Provide the (X, Y) coordinate of the cell's center where the given text is located.  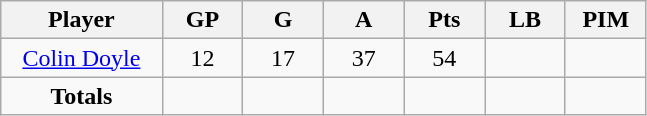
17 (284, 58)
Totals (82, 96)
12 (202, 58)
LB (526, 20)
Colin Doyle (82, 58)
G (284, 20)
GP (202, 20)
A (364, 20)
PIM (606, 20)
37 (364, 58)
54 (444, 58)
Pts (444, 20)
Player (82, 20)
